For the text-containing cell, return its midpoint in [X, Y] coordinate format. 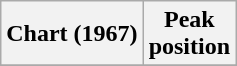
Chart (1967) [72, 34]
Peakposition [189, 34]
